Output the [X, Y] coordinate of the center of the cell containing the given text.  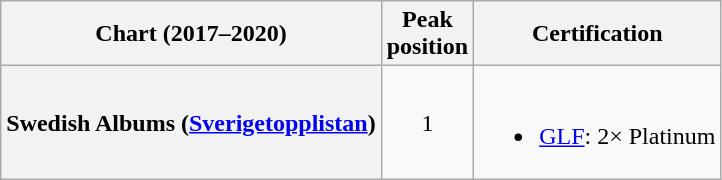
Certification [598, 34]
Swedish Albums (Sverigetopplistan) [191, 122]
Peakposition [427, 34]
GLF: 2× Platinum [598, 122]
1 [427, 122]
Chart (2017–2020) [191, 34]
